For the text-containing cell, return its midpoint in (x, y) coordinate format. 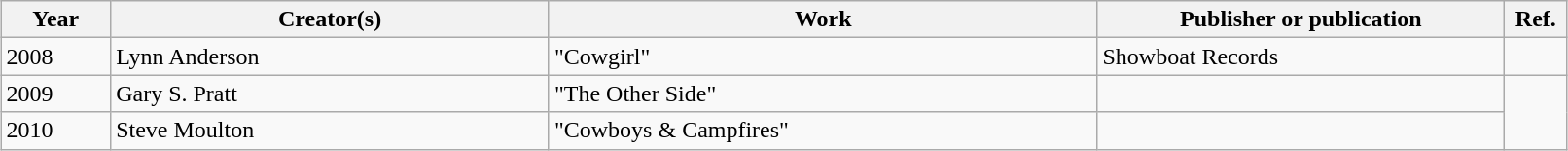
Ref. (1536, 19)
Publisher or publication (1301, 19)
Gary S. Pratt (331, 94)
Showboat Records (1301, 57)
"Cowgirl" (823, 57)
Lynn Anderson (331, 57)
"Cowboys & Campfires" (823, 131)
2008 (56, 57)
2010 (56, 131)
"The Other Side" (823, 94)
2009 (56, 94)
Year (56, 19)
Steve Moulton (331, 131)
Creator(s) (331, 19)
Work (823, 19)
